Capture the cell that displays the provided text and extract its [X, Y] central coordinate. 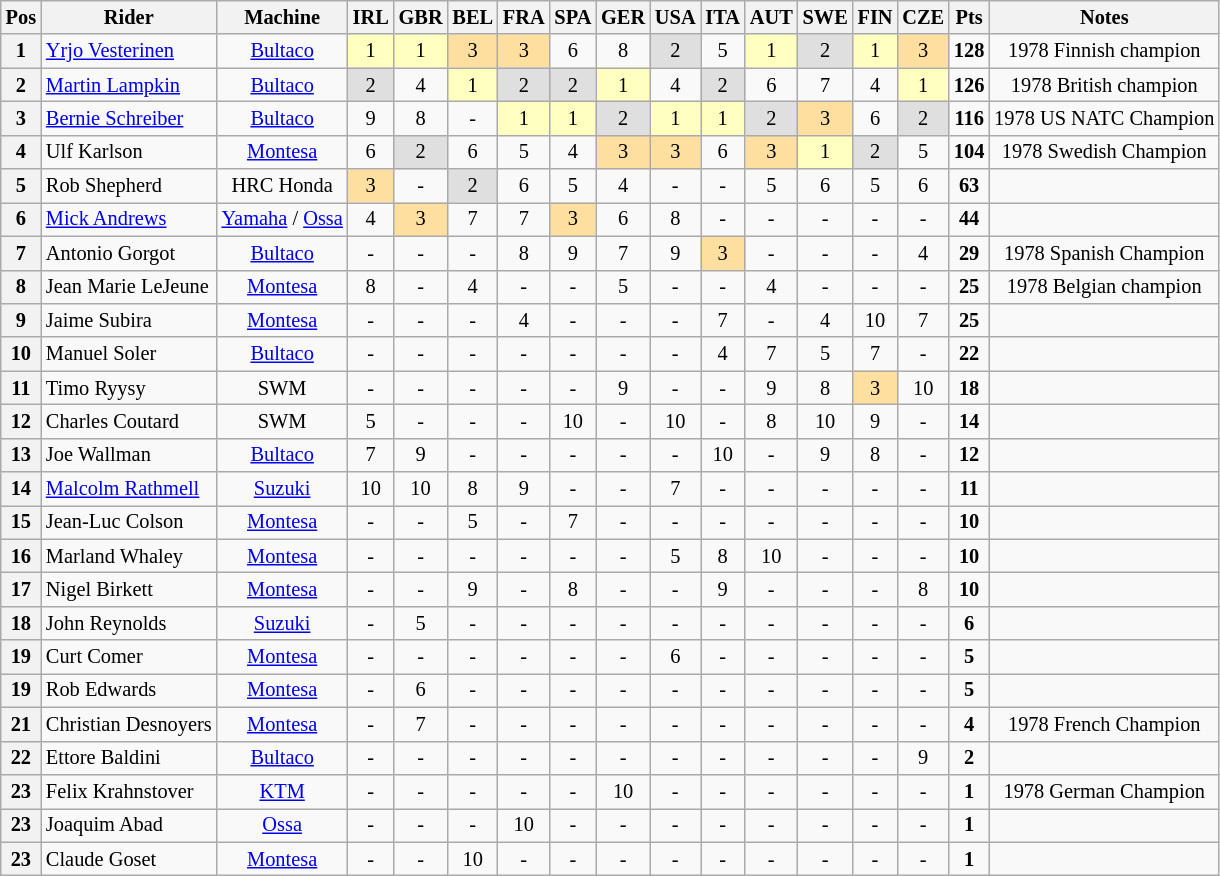
SPA [574, 17]
1978 German Champion [1104, 791]
Timo Ryysy [129, 388]
AUT [772, 17]
Felix Krahnstover [129, 791]
1978 Belgian champion [1104, 287]
104 [969, 152]
1978 British champion [1104, 85]
Notes [1104, 17]
GER [623, 17]
Yamaha / Ossa [282, 219]
Charles Coutard [129, 421]
126 [969, 85]
Pts [969, 17]
ITA [722, 17]
HRC Honda [282, 186]
FIN [876, 17]
GBR [421, 17]
Rider [129, 17]
Ettore Baldini [129, 758]
Yrjo Vesterinen [129, 51]
Jaime Subira [129, 320]
Marland Whaley [129, 556]
Antonio Gorgot [129, 253]
13 [21, 455]
29 [969, 253]
FRA [524, 17]
Malcolm Rathmell [129, 489]
Joe Wallman [129, 455]
1978 French Champion [1104, 724]
1978 Swedish Champion [1104, 152]
Nigel Birkett [129, 589]
1978 Finnish champion [1104, 51]
Manuel Soler [129, 354]
21 [21, 724]
BEL [472, 17]
Jean Marie LeJeune [129, 287]
16 [21, 556]
USA [675, 17]
17 [21, 589]
KTM [282, 791]
116 [969, 118]
IRL [371, 17]
Pos [21, 17]
44 [969, 219]
63 [969, 186]
Jean-Luc Colson [129, 522]
Claude Goset [129, 859]
Bernie Schreiber [129, 118]
Mick Andrews [129, 219]
1978 Spanish Champion [1104, 253]
Ulf Karlson [129, 152]
Rob Edwards [129, 690]
Machine [282, 17]
Joaquim Abad [129, 825]
John Reynolds [129, 623]
SWE [826, 17]
Curt Comer [129, 657]
Martin Lampkin [129, 85]
15 [21, 522]
128 [969, 51]
Christian Desnoyers [129, 724]
CZE [923, 17]
Ossa [282, 825]
Rob Shepherd [129, 186]
1978 US NATC Champion [1104, 118]
